Locate the cell with the specified text and output its (x, y) center coordinate. 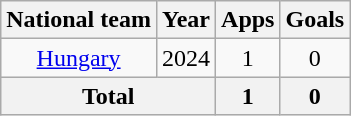
National team (79, 20)
Apps (248, 20)
Year (186, 20)
Total (108, 96)
Goals (315, 20)
Hungary (79, 58)
2024 (186, 58)
